Locate the cell with the specified text and output its (X, Y) center coordinate. 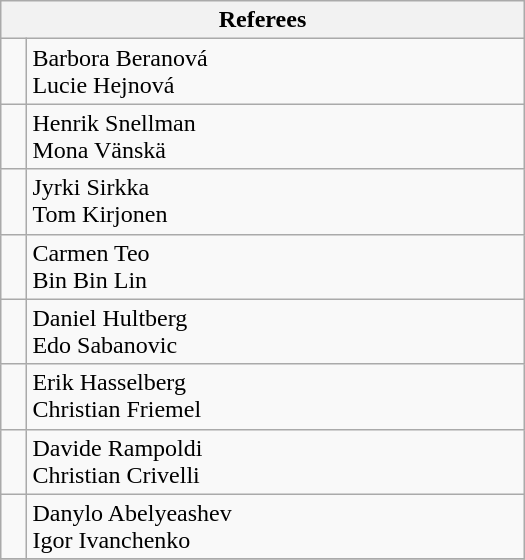
Referees (263, 20)
Davide RampoldiChristian Crivelli (276, 462)
Barbora BeranováLucie Hejnová (276, 72)
Carmen TeoBin Bin Lin (276, 266)
Jyrki SirkkaTom Kirjonen (276, 202)
Danylo AbelyeashevIgor Ivanchenko (276, 526)
Erik HasselbergChristian Friemel (276, 396)
Henrik SnellmanMona Vänskä (276, 136)
Daniel HultbergEdo Sabanovic (276, 332)
